Output the [X, Y] coordinate of the center of the cell containing the given text.  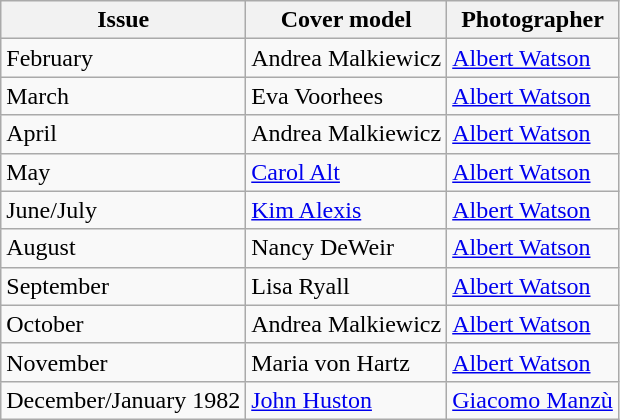
Issue [124, 20]
Nancy DeWeir [346, 248]
August [124, 248]
November [124, 362]
John Huston [346, 400]
Kim Alexis [346, 210]
May [124, 172]
Maria von Hartz [346, 362]
December/January 1982 [124, 400]
Giacomo Manzù [533, 400]
Lisa Ryall [346, 286]
Cover model [346, 20]
Eva Voorhees [346, 96]
September [124, 286]
Carol Alt [346, 172]
Photographer [533, 20]
February [124, 58]
March [124, 96]
October [124, 324]
April [124, 134]
June/July [124, 210]
